Provide the [x, y] coordinate of the cell's center where the given text is located.  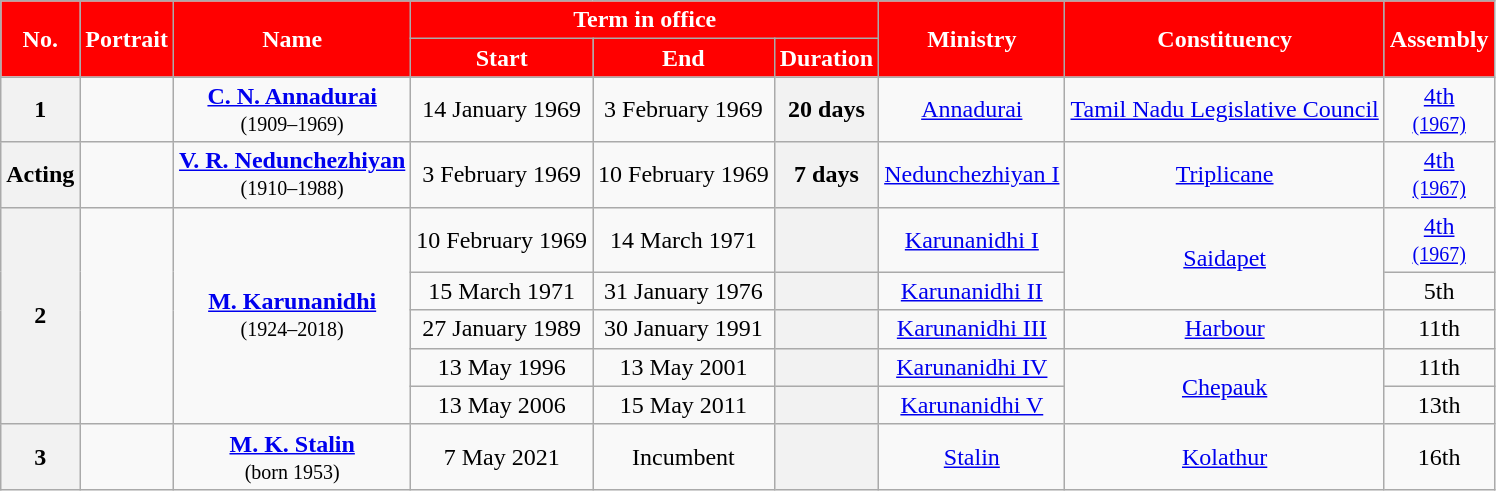
Ministry [972, 39]
Name [292, 39]
Annadurai [972, 110]
Harbour [1224, 329]
No. [40, 39]
Karunanidhi III [972, 329]
Karunanidhi II [972, 291]
3 [40, 456]
7 May 2021 [502, 456]
16th [1439, 456]
Start [502, 58]
30 January 1991 [684, 329]
Saidapet [1224, 258]
Constituency [1224, 39]
Incumbent [684, 456]
13 May 2006 [502, 405]
Portrait [127, 39]
M. Karunanidhi(1924–2018) [292, 316]
Duration [826, 58]
Acting [40, 174]
15 March 1971 [502, 291]
1 [40, 110]
Assembly [1439, 39]
31 January 1976 [684, 291]
13 May 1996 [502, 367]
27 January 1989 [502, 329]
Tamil Nadu Legislative Council [1224, 110]
Term in office [645, 20]
7 days [826, 174]
Karunanidhi IV [972, 367]
14 January 1969 [502, 110]
M. K. Stalin(born 1953) [292, 456]
2 [40, 316]
Triplicane [1224, 174]
20 days [826, 110]
15 May 2011 [684, 405]
Kolathur [1224, 456]
End [684, 58]
14 March 1971 [684, 240]
Chepauk [1224, 386]
V. R. Nedunchezhiyan(1910–1988) [292, 174]
Karunanidhi V [972, 405]
5th [1439, 291]
C. N. Annadurai(1909–1969) [292, 110]
Stalin [972, 456]
13 May 2001 [684, 367]
13th [1439, 405]
Nedunchezhiyan I [972, 174]
Karunanidhi I [972, 240]
